Search for the cell housing the specified text and yield its [X, Y] center coordinate. 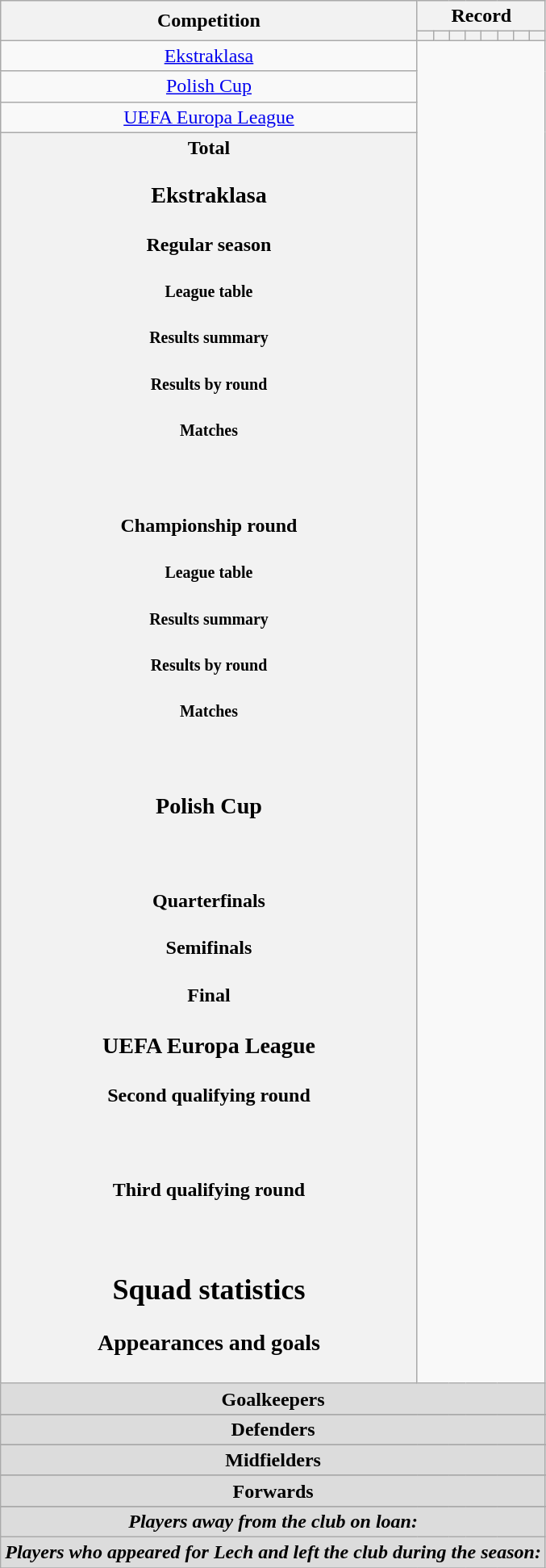
Players away from the club on loan: [273, 1521]
Midfielders [273, 1460]
Forwards [273, 1491]
Polish Cup [209, 86]
Ekstraklasa [209, 56]
Record [481, 16]
Competition [209, 21]
Defenders [273, 1429]
Players who appeared for Lech and left the club during the season: [273, 1553]
Goalkeepers [273, 1399]
UEFA Europa League [209, 117]
